For the text-containing cell, return its midpoint in (x, y) coordinate format. 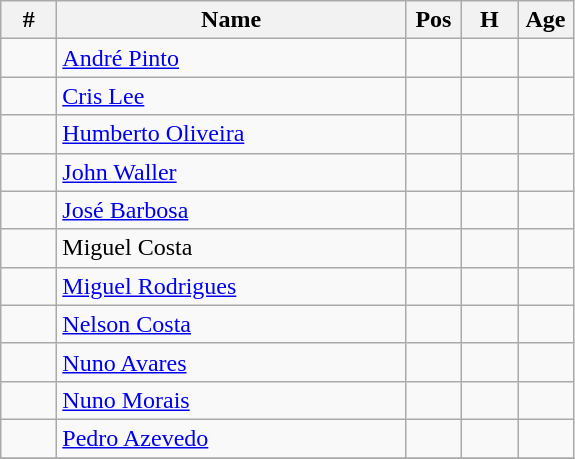
Nuno Avares (232, 362)
Miguel Costa (232, 248)
Pedro Azevedo (232, 438)
Age (546, 20)
# (29, 20)
John Waller (232, 172)
Nuno Morais (232, 400)
H (489, 20)
Pos (433, 20)
Nelson Costa (232, 324)
Cris Lee (232, 96)
Miguel Rodrigues (232, 286)
André Pinto (232, 58)
José Barbosa (232, 210)
Name (232, 20)
Humberto Oliveira (232, 134)
